From the cell containing the given text, extract its center point as (X, Y) coordinate. 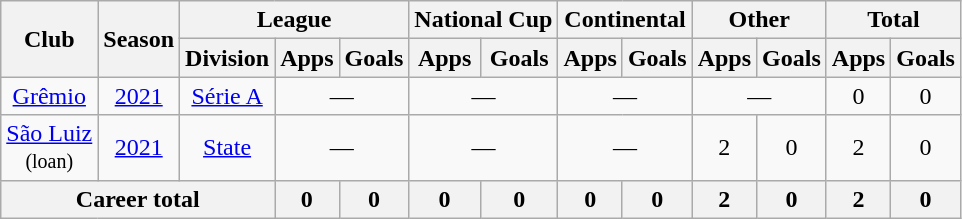
Division (228, 58)
Continental (625, 20)
Season (139, 39)
Grêmio (50, 96)
Club (50, 39)
League (294, 20)
Career total (138, 199)
State (228, 148)
Other (759, 20)
Total (893, 20)
São Luiz(loan) (50, 148)
Série A (228, 96)
National Cup (484, 20)
